Detect which cell encompasses the target text, then output its [x, y] center coordinate. 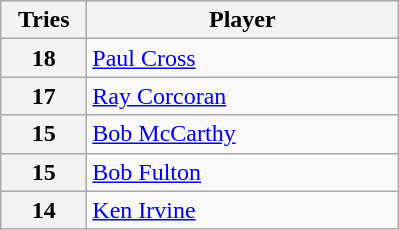
Player [242, 20]
18 [44, 58]
Bob McCarthy [242, 134]
Ray Corcoran [242, 96]
17 [44, 96]
Ken Irvine [242, 210]
Bob Fulton [242, 172]
Tries [44, 20]
Paul Cross [242, 58]
14 [44, 210]
